Determine the (X, Y) coordinate at the center of the cell enclosing the given text.  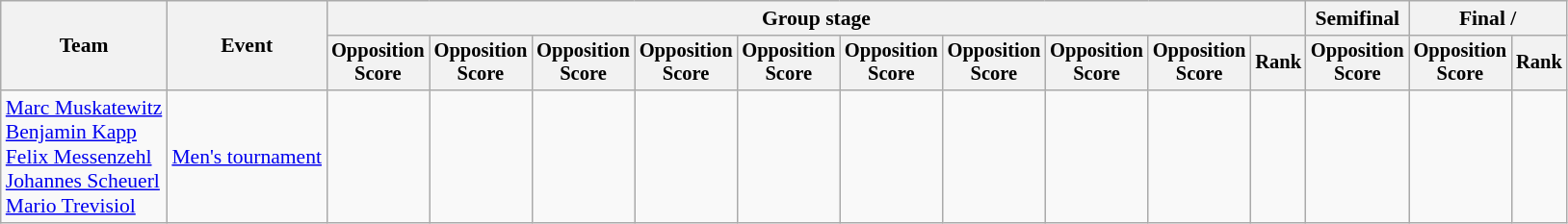
Marc MuskatewitzBenjamin KappFelix MessenzehlJohannes ScheuerlMario Trevisiol (85, 157)
Final / (1488, 18)
Semifinal (1358, 18)
Event (247, 46)
Team (85, 46)
Men's tournament (247, 157)
Group stage (817, 18)
